Pinpoint the cell where the given text exists, returning its (X, Y) midpoint coordinate. 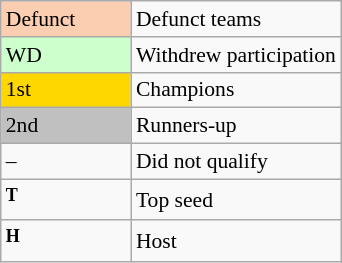
Defunct (66, 19)
T (66, 200)
Champions (236, 90)
Did not qualify (236, 162)
Withdrew participation (236, 55)
– (66, 162)
WD (66, 55)
Host (236, 242)
2nd (66, 126)
Runners-up (236, 126)
1st (66, 90)
Top seed (236, 200)
Defunct teams (236, 19)
H (66, 242)
